From the cell containing the given text, extract its center point as (X, Y) coordinate. 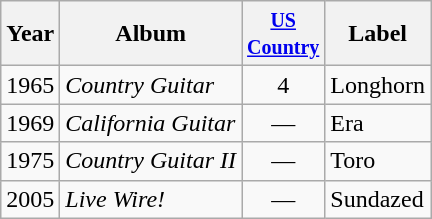
Era (378, 123)
Live Wire! (151, 199)
Album (151, 34)
US Country (284, 34)
2005 (30, 199)
Longhorn (378, 85)
Label (378, 34)
Year (30, 34)
Sundazed (378, 199)
4 (284, 85)
1969 (30, 123)
1975 (30, 161)
1965 (30, 85)
Toro (378, 161)
California Guitar (151, 123)
Country Guitar II (151, 161)
Country Guitar (151, 85)
